Detect which cell encompasses the target text, then output its [x, y] center coordinate. 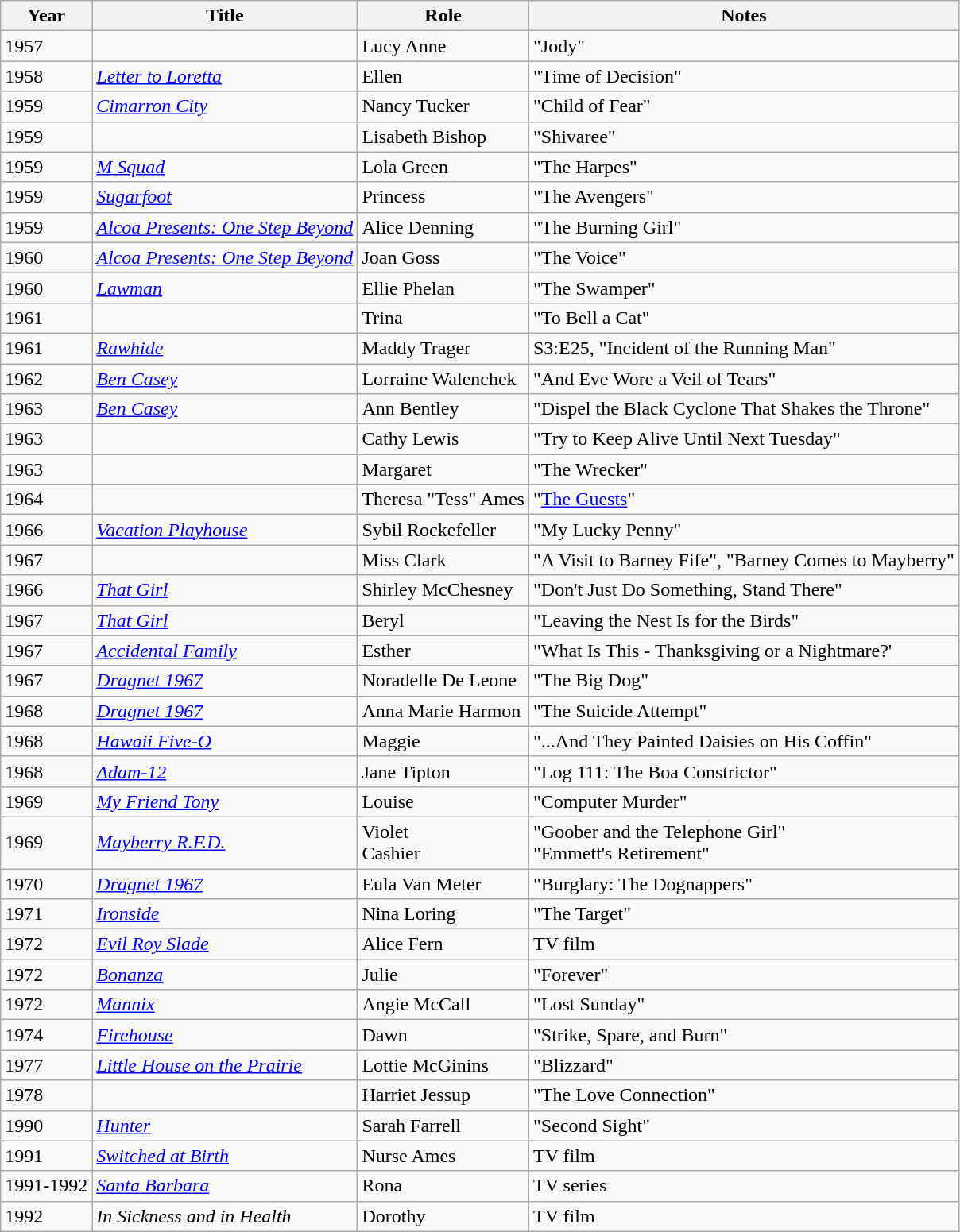
"The Harpes" [744, 167]
Esther [443, 651]
Theresa "Tess" Ames [443, 500]
Louise [443, 801]
Title [225, 16]
Jane Tipton [443, 771]
1991-1992 [46, 1186]
"Burglary: The Dognappers" [744, 884]
Santa Barbara [225, 1186]
Lottie McGinins [443, 1065]
1958 [46, 76]
Sarah Farrell [443, 1126]
Letter to Loretta [225, 76]
Eula Van Meter [443, 884]
Joan Goss [443, 257]
Lorraine Walenchek [443, 379]
Beryl [443, 620]
Ellen [443, 76]
VioletCashier [443, 842]
Evil Roy Slade [225, 944]
"The Burning Girl" [744, 227]
"The Wrecker" [744, 469]
Lola Green [443, 167]
Julie [443, 975]
"The Big Dog" [744, 681]
"The Swamper" [744, 288]
My Friend Tony [225, 801]
"Leaving the Nest Is for the Birds" [744, 620]
Little House on the Prairie [225, 1065]
Nina Loring [443, 914]
Mannix [225, 1005]
1992 [46, 1216]
"Forever" [744, 975]
Harriet Jessup [443, 1095]
Angie McCall [443, 1005]
"Don't Just Do Something, Stand There" [744, 590]
"And Eve Wore a Veil of Tears" [744, 379]
Lisabeth Bishop [443, 137]
Sybil Rockefeller [443, 530]
Notes [744, 16]
1962 [46, 379]
"The Voice" [744, 257]
Nurse Ames [443, 1156]
1978 [46, 1095]
"My Lucky Penny" [744, 530]
Mayberry R.F.D. [225, 842]
M Squad [225, 167]
In Sickness and in Health [225, 1216]
1974 [46, 1035]
"The Avengers" [744, 197]
"The Suicide Attempt" [744, 711]
Princess [443, 197]
"To Bell a Cat" [744, 318]
"Goober and the Telephone Girl""Emmett's Retirement" [744, 842]
"Dispel the Black Cyclone That Shakes the Throne" [744, 409]
"Lost Sunday" [744, 1005]
Ellie Phelan [443, 288]
Dorothy [443, 1216]
Maddy Trager [443, 348]
Lucy Anne [443, 46]
"Strike, Spare, and Burn" [744, 1035]
"The Target" [744, 914]
1970 [46, 884]
"Computer Murder" [744, 801]
Rawhide [225, 348]
"Jody" [744, 46]
TV series [744, 1186]
"Child of Fear" [744, 106]
"Time of Decision" [744, 76]
"Log 111: The Boa Constrictor" [744, 771]
Role [443, 16]
Maggie [443, 741]
1964 [46, 500]
Hawaii Five-O [225, 741]
"Blizzard" [744, 1065]
Cimarron City [225, 106]
Ann Bentley [443, 409]
Nancy Tucker [443, 106]
Bonanza [225, 975]
Accidental Family [225, 651]
Noradelle De Leone [443, 681]
Anna Marie Harmon [443, 711]
Sugarfoot [225, 197]
Alice Fern [443, 944]
Alice Denning [443, 227]
Trina [443, 318]
"Shivaree" [744, 137]
Cathy Lewis [443, 439]
Margaret [443, 469]
Adam-12 [225, 771]
Vacation Playhouse [225, 530]
1991 [46, 1156]
"The Guests" [744, 500]
"Second Sight" [744, 1126]
"...And They Painted Daisies on His Coffin" [744, 741]
Ironside [225, 914]
"What Is This - Thanksgiving or a Nightmare?' [744, 651]
"The Love Connection" [744, 1095]
Hunter [225, 1126]
Rona [443, 1186]
Miss Clark [443, 560]
Firehouse [225, 1035]
"Try to Keep Alive Until Next Tuesday" [744, 439]
Switched at Birth [225, 1156]
Year [46, 16]
Shirley McChesney [443, 590]
1990 [46, 1126]
1957 [46, 46]
S3:E25, "Incident of the Running Man" [744, 348]
"A Visit to Barney Fife", "Barney Comes to Mayberry" [744, 560]
1977 [46, 1065]
Dawn [443, 1035]
Lawman [225, 288]
1971 [46, 914]
